Return the [X, Y] coordinate for the center point of the cell that contains the specified text.  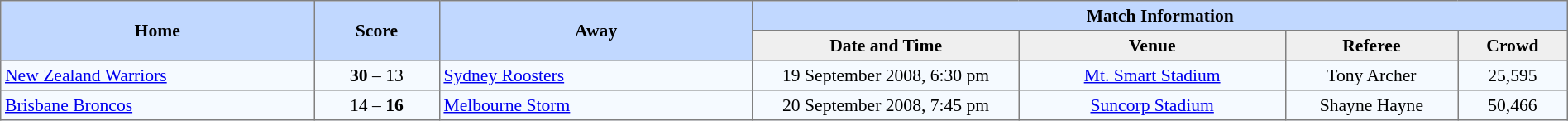
Brisbane Broncos [157, 105]
30 – 13 [377, 75]
Venue [1152, 46]
Score [377, 31]
Home [157, 31]
New Zealand Warriors [157, 75]
Crowd [1513, 46]
Sydney Roosters [595, 75]
25,595 [1513, 75]
Melbourne Storm [595, 105]
Shayne Hayne [1371, 105]
Suncorp Stadium [1152, 105]
14 – 16 [377, 105]
Date and Time [886, 46]
19 September 2008, 6:30 pm [886, 75]
Mt. Smart Stadium [1152, 75]
50,466 [1513, 105]
20 September 2008, 7:45 pm [886, 105]
Referee [1371, 46]
Tony Archer [1371, 75]
Match Information [1159, 16]
Away [595, 31]
